Locate the cell with the specified text and output its [x, y] center coordinate. 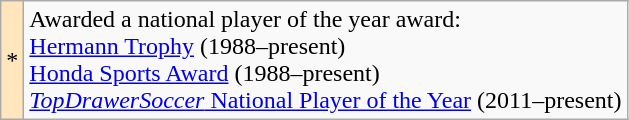
* [12, 60]
